For the text-containing cell, return its midpoint in (x, y) coordinate format. 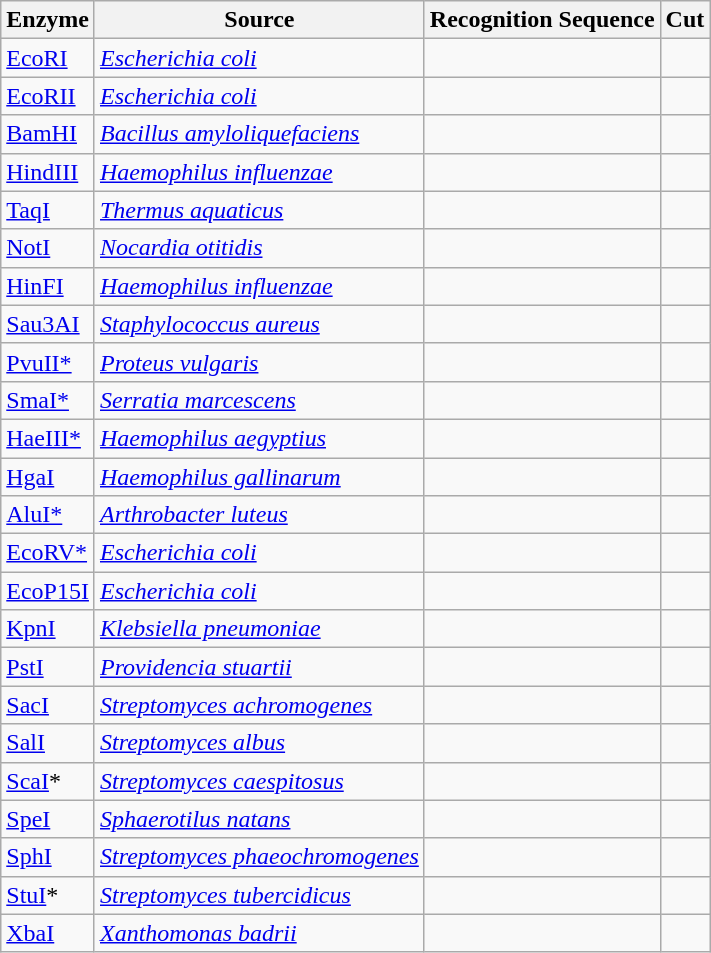
SphI (48, 857)
Streptomyces phaeochromogenes (259, 857)
KpnI (48, 629)
TaqI (48, 210)
Arthrobacter luteus (259, 515)
HgaI (48, 477)
Haemophilus aegyptius (259, 438)
Thermus aquaticus (259, 210)
HindIII (48, 172)
Streptomyces caespitosus (259, 781)
Source (259, 20)
Streptomyces tubercidicus (259, 895)
EcoP15I (48, 591)
Haemophilus gallinarum (259, 477)
Proteus vulgaris (259, 362)
Serratia marcescens (259, 400)
Streptomyces achromogenes (259, 705)
SalI (48, 743)
Streptomyces albus (259, 743)
NotI (48, 248)
XbaI (48, 933)
Staphylococcus aureus (259, 324)
ScaI* (48, 781)
Bacillus amyloliquefaciens (259, 134)
Recognition Sequence (542, 20)
EcoRII (48, 96)
StuI* (48, 895)
Cut (685, 20)
Providencia stuartii (259, 667)
PvuII* (48, 362)
SmaI* (48, 400)
Sau3AI (48, 324)
BamHI (48, 134)
SacI (48, 705)
AluI* (48, 515)
EcoRV* (48, 553)
Enzyme (48, 20)
EcoRI (48, 58)
Sphaerotilus natans (259, 819)
Nocardia otitidis (259, 248)
SpeI (48, 819)
PstI (48, 667)
Xanthomonas badrii (259, 933)
HaeIII* (48, 438)
HinFI (48, 286)
Klebsiella pneumoniae (259, 629)
